Pinpoint the cell where the given text exists, returning its (X, Y) midpoint coordinate. 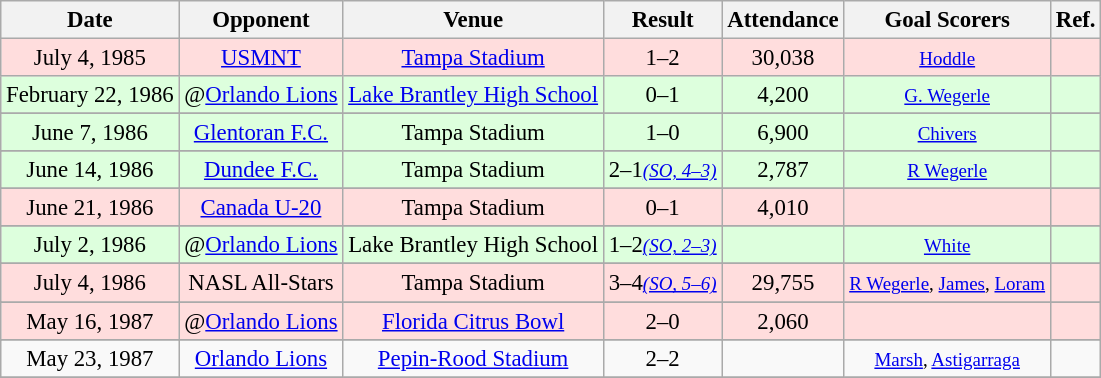
4,010 (783, 208)
Orlando Lions (261, 358)
2–2 (662, 358)
2,787 (783, 170)
June 7, 1986 (90, 133)
May 23, 1987 (90, 358)
White (947, 245)
2–1(SO, 4–3) (662, 170)
1–2 (662, 58)
Result (662, 20)
Canada U-20 (261, 208)
R Wegerle (947, 170)
Hoddle (947, 58)
June 14, 1986 (90, 170)
NASL All-Stars (261, 283)
6,900 (783, 133)
2–0 (662, 321)
29,755 (783, 283)
February 22, 1986 (90, 95)
G. Wegerle (947, 95)
Attendance (783, 20)
Opponent (261, 20)
Goal Scorers (947, 20)
1–0 (662, 133)
May 16, 1987 (90, 321)
3–4(SO, 5–6) (662, 283)
Dundee F.C. (261, 170)
USMNT (261, 58)
Venue (474, 20)
Marsh, Astigarraga (947, 358)
R Wegerle, James, Loram (947, 283)
July 4, 1985 (90, 58)
Glentoran F.C. (261, 133)
4,200 (783, 95)
2,060 (783, 321)
July 4, 1986 (90, 283)
Florida Citrus Bowl (474, 321)
Ref. (1075, 20)
July 2, 1986 (90, 245)
June 21, 1986 (90, 208)
30,038 (783, 58)
Chivers (947, 133)
1–2(SO, 2–3) (662, 245)
Pepin-Rood Stadium (474, 358)
Date (90, 20)
